Scan for the cell matching the given text and deliver its (x, y) coordinate at center. 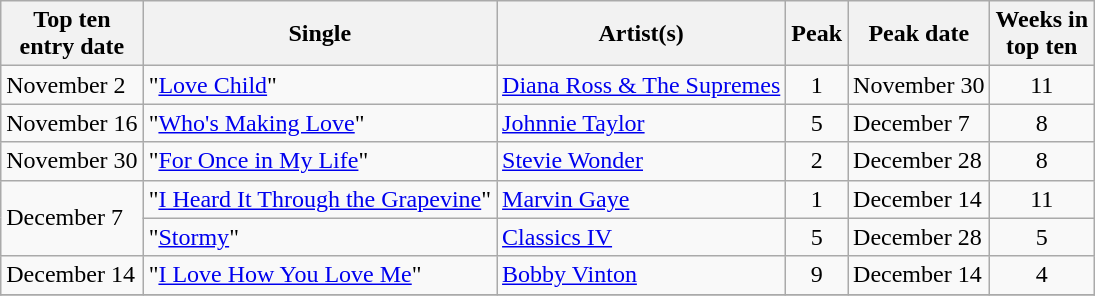
Johnnie Taylor (642, 123)
November 16 (72, 123)
Top tenentry date (72, 34)
Stevie Wonder (642, 161)
Peak date (919, 34)
"Love Child" (320, 85)
4 (1042, 275)
Marvin Gaye (642, 199)
Classics IV (642, 237)
"I Heard It Through the Grapevine" (320, 199)
Bobby Vinton (642, 275)
November 2 (72, 85)
Artist(s) (642, 34)
2 (817, 161)
Diana Ross & The Supremes (642, 85)
Single (320, 34)
Peak (817, 34)
"For Once in My Life" (320, 161)
Weeks intop ten (1042, 34)
"Who's Making Love" (320, 123)
"Stormy" (320, 237)
"I Love How You Love Me" (320, 275)
9 (817, 275)
